Locate the cell with the specified text and output its (x, y) center coordinate. 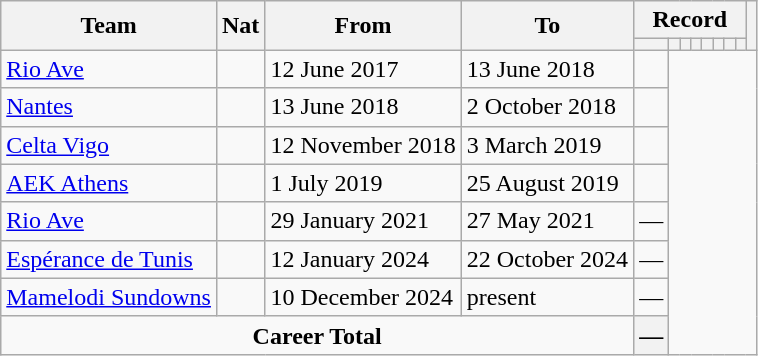
3 March 2019 (547, 145)
22 October 2024 (547, 259)
12 June 2017 (363, 69)
10 December 2024 (363, 297)
AEK Athens (109, 183)
Nat (240, 26)
1 July 2019 (363, 183)
present (547, 297)
Espérance de Tunis (109, 259)
To (547, 26)
Nantes (109, 107)
12 January 2024 (363, 259)
12 November 2018 (363, 145)
Record (690, 20)
Celta Vigo (109, 145)
Career Total (318, 335)
29 January 2021 (363, 221)
Mamelodi Sundowns (109, 297)
27 May 2021 (547, 221)
25 August 2019 (547, 183)
From (363, 26)
2 October 2018 (547, 107)
Team (109, 26)
